Return the (x, y) coordinate for the center point of the cell that contains the specified text.  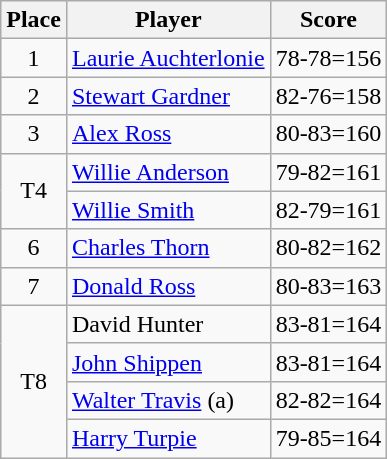
7 (34, 286)
Harry Turpie (168, 438)
79-85=164 (328, 438)
Player (168, 20)
79-82=161 (328, 172)
2 (34, 96)
Stewart Gardner (168, 96)
3 (34, 134)
Willie Smith (168, 210)
Score (328, 20)
Alex Ross (168, 134)
82-82=164 (328, 400)
Place (34, 20)
80-83=160 (328, 134)
82-79=161 (328, 210)
1 (34, 58)
Walter Travis (a) (168, 400)
T4 (34, 191)
6 (34, 248)
80-82=162 (328, 248)
T8 (34, 381)
John Shippen (168, 362)
Willie Anderson (168, 172)
Charles Thorn (168, 248)
Donald Ross (168, 286)
82-76=158 (328, 96)
David Hunter (168, 324)
Laurie Auchterlonie (168, 58)
80-83=163 (328, 286)
78-78=156 (328, 58)
